Search for the cell housing the specified text and yield its [x, y] center coordinate. 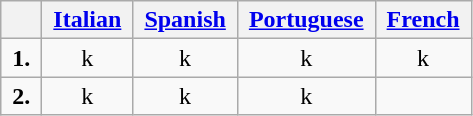
Spanish [185, 20]
2. [22, 96]
French [423, 20]
Portuguese [306, 20]
1. [22, 58]
Italian [88, 20]
